Capture the cell that displays the provided text and extract its (X, Y) central coordinate. 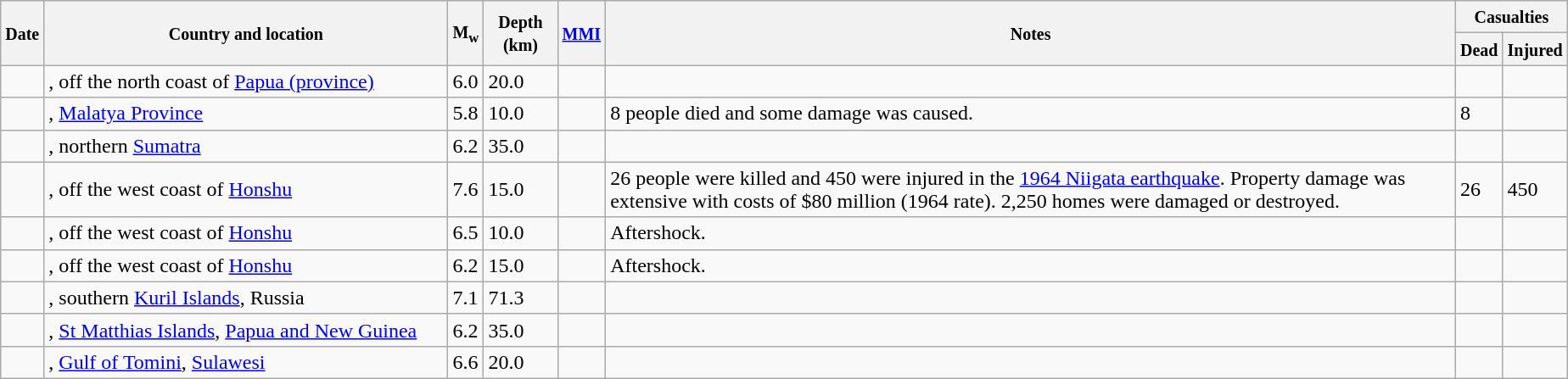
6.5 (466, 233)
Depth (km) (521, 33)
Casualties (1511, 17)
8 people died and some damage was caused. (1031, 114)
, off the north coast of Papua (province) (246, 81)
6.6 (466, 362)
Injured (1535, 49)
8 (1479, 114)
71.3 (521, 298)
6.0 (466, 81)
26 (1479, 190)
, St Matthias Islands, Papua and New Guinea (246, 330)
7.6 (466, 190)
MMI (582, 33)
, northern Sumatra (246, 146)
7.1 (466, 298)
Date (22, 33)
, Gulf of Tomini, Sulawesi (246, 362)
, southern Kuril Islands, Russia (246, 298)
450 (1535, 190)
Notes (1031, 33)
Country and location (246, 33)
5.8 (466, 114)
Mw (466, 33)
Dead (1479, 49)
, Malatya Province (246, 114)
